Scan for the cell matching the given text and deliver its [x, y] coordinate at center. 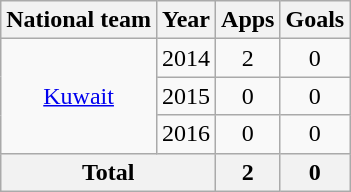
Goals [315, 20]
2015 [186, 96]
2014 [186, 58]
2016 [186, 134]
Kuwait [79, 96]
Total [108, 172]
National team [79, 20]
Apps [248, 20]
Year [186, 20]
